Provide the [x, y] coordinate of the cell's center where the given text is located.  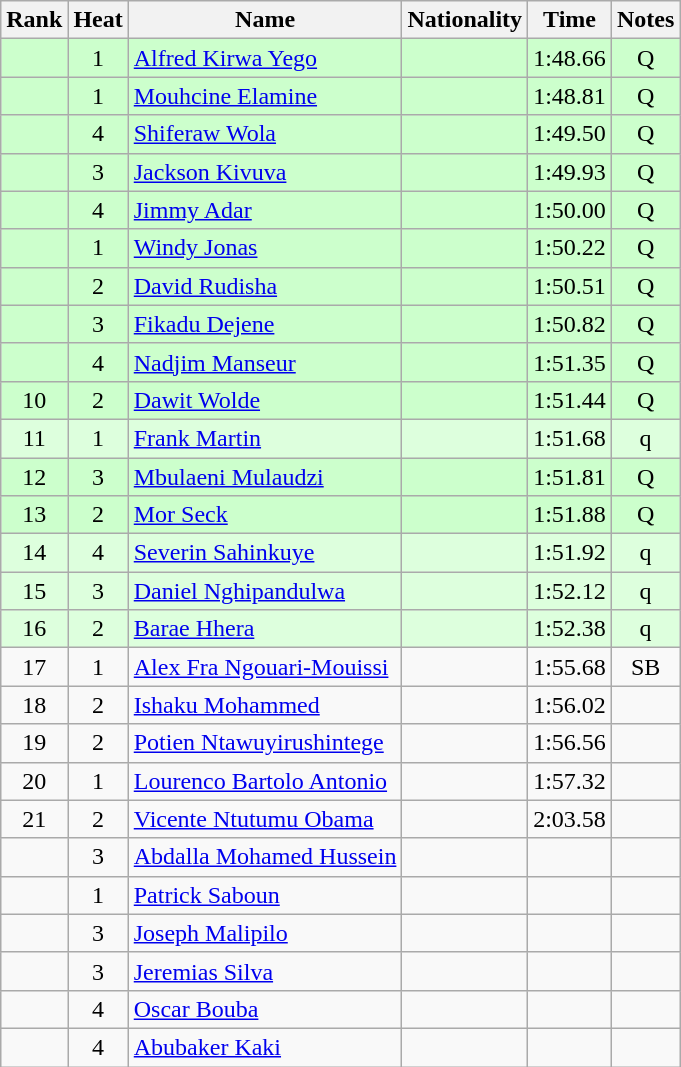
11 [34, 438]
14 [34, 553]
Oscar Bouba [265, 1009]
Dawit Wolde [265, 400]
1:48.81 [570, 96]
Nadjim Manseur [265, 362]
Heat [98, 20]
SB [645, 667]
1:51.92 [570, 553]
1:51.81 [570, 477]
1:50.00 [570, 210]
18 [34, 705]
12 [34, 477]
19 [34, 743]
Barae Hhera [265, 629]
Lourenco Bartolo Antonio [265, 781]
Frank Martin [265, 438]
1:50.22 [570, 248]
16 [34, 629]
1:52.12 [570, 591]
Fikadu Dejene [265, 324]
1:56.56 [570, 743]
1:51.35 [570, 362]
Mor Seck [265, 515]
2:03.58 [570, 819]
20 [34, 781]
1:49.50 [570, 134]
1:49.93 [570, 172]
1:51.44 [570, 400]
Rank [34, 20]
Jimmy Adar [265, 210]
Alfred Kirwa Yego [265, 58]
Abubaker Kaki [265, 1047]
1:57.32 [570, 781]
Mbulaeni Mulaudzi [265, 477]
15 [34, 591]
Daniel Nghipandulwa [265, 591]
Joseph Malipilo [265, 933]
21 [34, 819]
Severin Sahinkuye [265, 553]
Patrick Saboun [265, 895]
1:52.38 [570, 629]
1:48.66 [570, 58]
1:50.82 [570, 324]
17 [34, 667]
Alex Fra Ngouari-Mouissi [265, 667]
Jeremias Silva [265, 971]
Windy Jonas [265, 248]
1:50.51 [570, 286]
Abdalla Mohamed Hussein [265, 857]
Vicente Ntutumu Obama [265, 819]
David Rudisha [265, 286]
13 [34, 515]
1:56.02 [570, 705]
1:55.68 [570, 667]
Ishaku Mohammed [265, 705]
Name [265, 20]
1:51.88 [570, 515]
Nationality [465, 20]
Potien Ntawuyirushintege [265, 743]
Notes [645, 20]
Shiferaw Wola [265, 134]
1:51.68 [570, 438]
10 [34, 400]
Time [570, 20]
Jackson Kivuva [265, 172]
Mouhcine Elamine [265, 96]
